Search for the cell housing the specified text and yield its [X, Y] center coordinate. 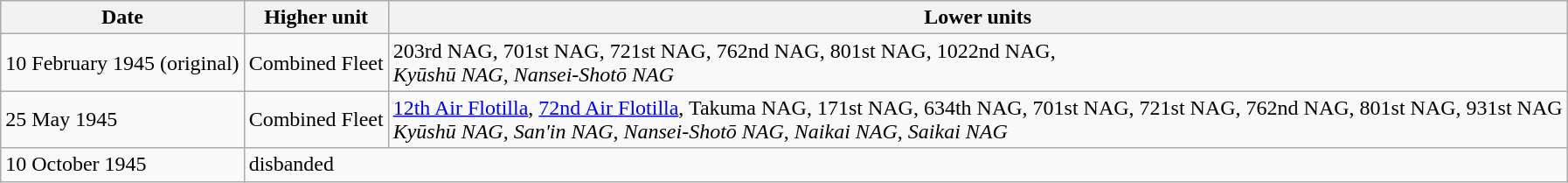
10 February 1945 (original) [122, 63]
Lower units [977, 18]
203rd NAG, 701st NAG, 721st NAG, 762nd NAG, 801st NAG, 1022nd NAG,Kyūshū NAG, Nansei-Shotō NAG [977, 63]
10 October 1945 [122, 165]
25 May 1945 [122, 119]
Higher unit [316, 18]
disbanded [905, 165]
Date [122, 18]
